Extract the [X, Y] coordinate from the center of the cell holding the provided text.  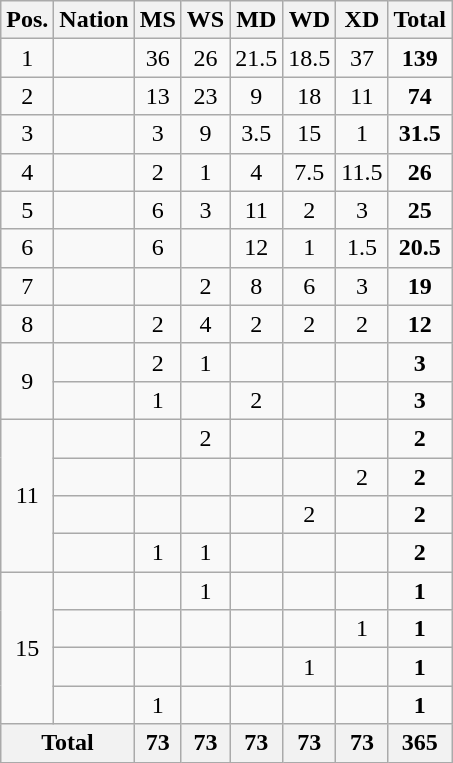
139 [420, 58]
23 [205, 96]
3.5 [256, 134]
37 [362, 58]
21.5 [256, 58]
365 [420, 743]
WD [310, 20]
19 [420, 286]
25 [420, 210]
20.5 [420, 248]
13 [158, 96]
36 [158, 58]
1.5 [362, 248]
Nation [94, 20]
18.5 [310, 58]
18 [310, 96]
7 [28, 286]
5 [28, 210]
MD [256, 20]
74 [420, 96]
XD [362, 20]
7.5 [310, 172]
31.5 [420, 134]
Pos. [28, 20]
11.5 [362, 172]
WS [205, 20]
MS [158, 20]
